Find where the given text appears and provide that cell's center as (X, Y) coordinate. 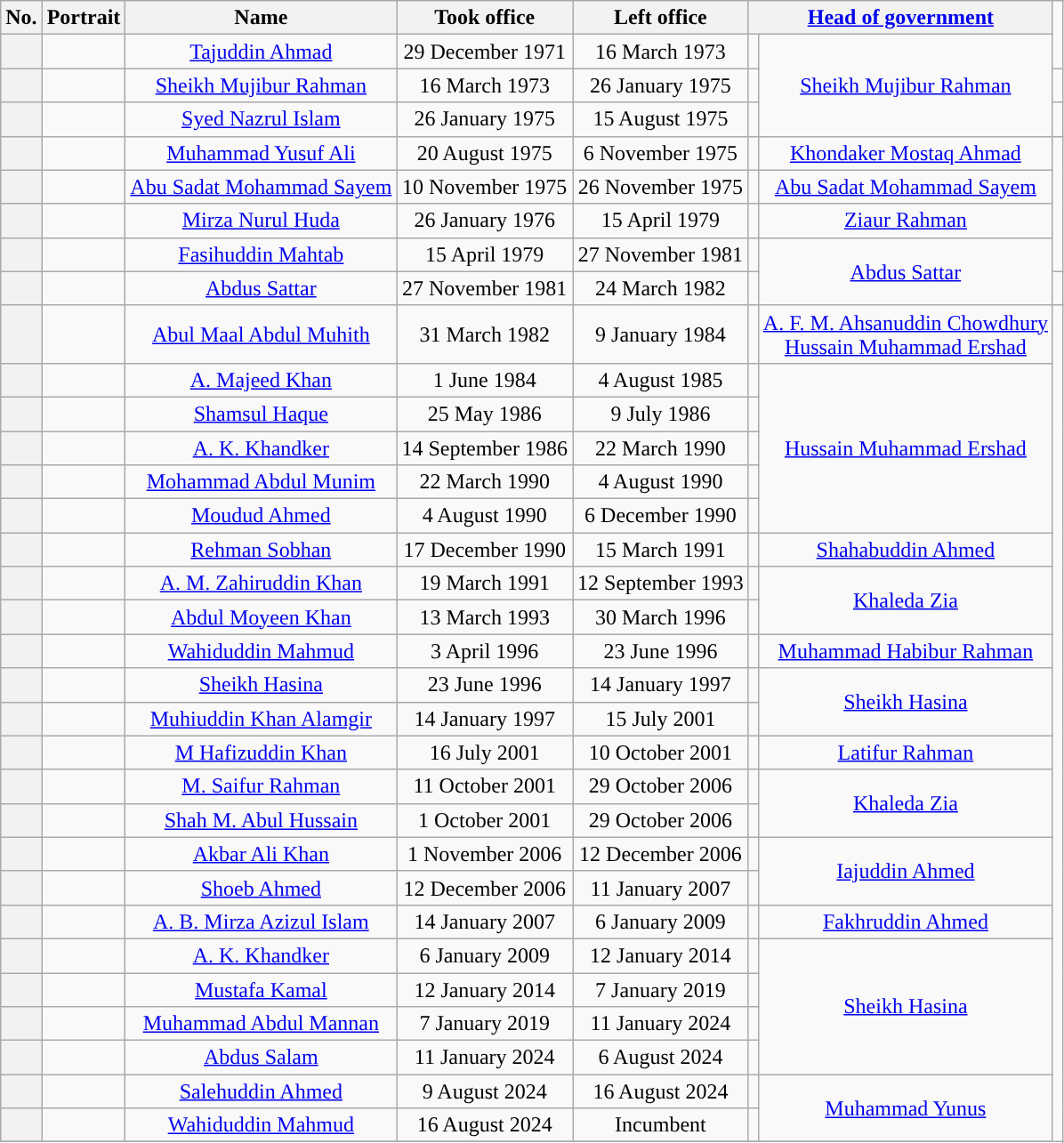
A. M. Zahiruddin Khan (262, 584)
9 January 1984 (661, 334)
Head of government (900, 18)
12 September 1993 (661, 584)
Akbar Ali Khan (262, 854)
10 October 2001 (661, 753)
1 June 1984 (485, 380)
15 July 2001 (661, 719)
13 March 1993 (485, 617)
31 March 1982 (485, 334)
11 January 2007 (661, 888)
14 January 2007 (485, 922)
Ziaur Rahman (906, 221)
1 November 2006 (485, 854)
M. Saifur Rahman (262, 786)
Muhiuddin Khan Alamgir (262, 719)
26 January 1976 (485, 221)
Muhammad Habibur Rahman (906, 651)
19 March 1991 (485, 584)
6 December 1990 (661, 516)
Shahabuddin Ahmed (906, 550)
30 March 1996 (661, 617)
A. Majeed Khan (262, 380)
Name (262, 18)
Incumbent (661, 1125)
Salehuddin Ahmed (262, 1091)
16 July 2001 (485, 753)
Mohammad Abdul Munim (262, 482)
Muhammad Yusuf Ali (262, 153)
Shah M. Abul Hussain (262, 820)
Rehman Sobhan (262, 550)
Abdul Moyeen Khan (262, 617)
Abul Maal Abdul Muhith (262, 334)
14 September 1986 (485, 447)
Khondaker Mostaq Ahmad (906, 153)
6 August 2024 (661, 1058)
3 April 1996 (485, 651)
Fakhruddin Ahmed (906, 922)
9 August 2024 (485, 1091)
20 August 1975 (485, 153)
25 May 1986 (485, 414)
6 November 1975 (661, 153)
24 March 1982 (661, 288)
Moudud Ahmed (262, 516)
Left office (661, 18)
Mustafa Kamal (262, 990)
Took office (485, 18)
11 October 2001 (485, 786)
15 March 1991 (661, 550)
Portrait (84, 18)
M Hafizuddin Khan (262, 753)
Fasihuddin Mahtab (262, 254)
1 October 2001 (485, 820)
17 December 1990 (485, 550)
4 August 1985 (661, 380)
Hussain Muhammad Ershad (906, 447)
26 November 1975 (661, 187)
10 November 1975 (485, 187)
Abdus Salam (262, 1058)
Syed Nazrul Islam (262, 119)
Shoeb Ahmed (262, 888)
Shamsul Haque (262, 414)
Iajuddin Ahmed (906, 871)
Muhammad Abdul Mannan (262, 1024)
Tajuddin Ahmad (262, 52)
A. B. Mirza Azizul Islam (262, 922)
9 July 1986 (661, 414)
No. (21, 18)
Latifur Rahman (906, 753)
29 December 1971 (485, 52)
A. F. M. Ahsanuddin ChowdhuryHussain Muhammad Ershad (906, 334)
Muhammad Yunus (906, 1108)
15 August 1975 (661, 119)
Mirza Nurul Huda (262, 221)
